For the text-containing cell, return its midpoint in (X, Y) coordinate format. 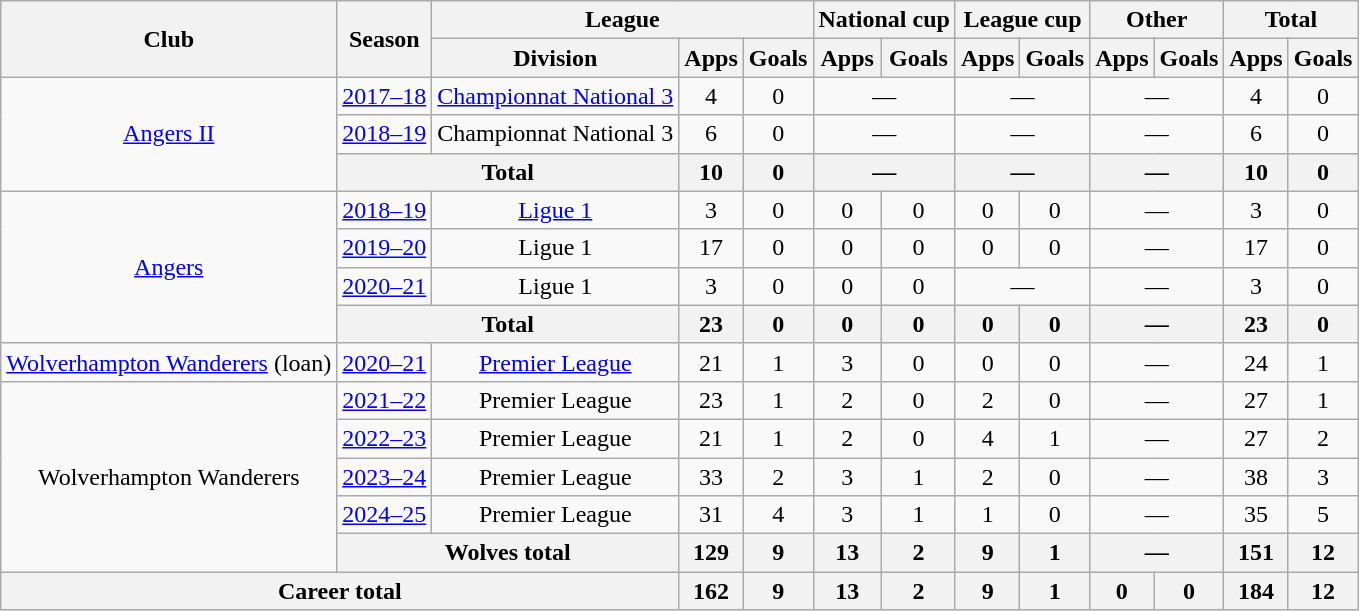
2023–24 (384, 477)
2022–23 (384, 438)
35 (1256, 515)
31 (711, 515)
2021–22 (384, 400)
Division (556, 58)
League (622, 20)
Career total (340, 591)
Club (169, 39)
Season (384, 39)
Wolverhampton Wanderers (loan) (169, 362)
National cup (884, 20)
2024–25 (384, 515)
5 (1323, 515)
162 (711, 591)
Other (1157, 20)
24 (1256, 362)
Angers II (169, 134)
129 (711, 553)
Wolverhampton Wanderers (169, 476)
Angers (169, 267)
2019–20 (384, 248)
Wolves total (508, 553)
151 (1256, 553)
League cup (1022, 20)
38 (1256, 477)
2017–18 (384, 96)
33 (711, 477)
184 (1256, 591)
